Pinpoint the cell where the given text exists, returning its (X, Y) midpoint coordinate. 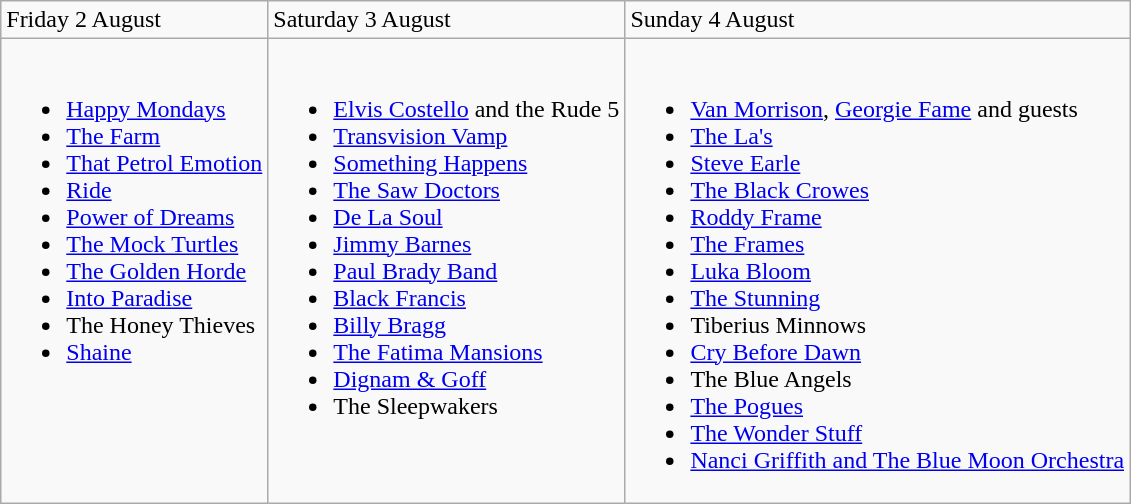
Friday 2 August (134, 20)
Sunday 4 August (878, 20)
Saturday 3 August (446, 20)
Happy MondaysThe FarmThat Petrol EmotionRidePower of DreamsThe Mock TurtlesThe Golden HordeInto ParadiseThe Honey ThievesShaine (134, 271)
